From the cell containing the given text, extract its center point as (X, Y) coordinate. 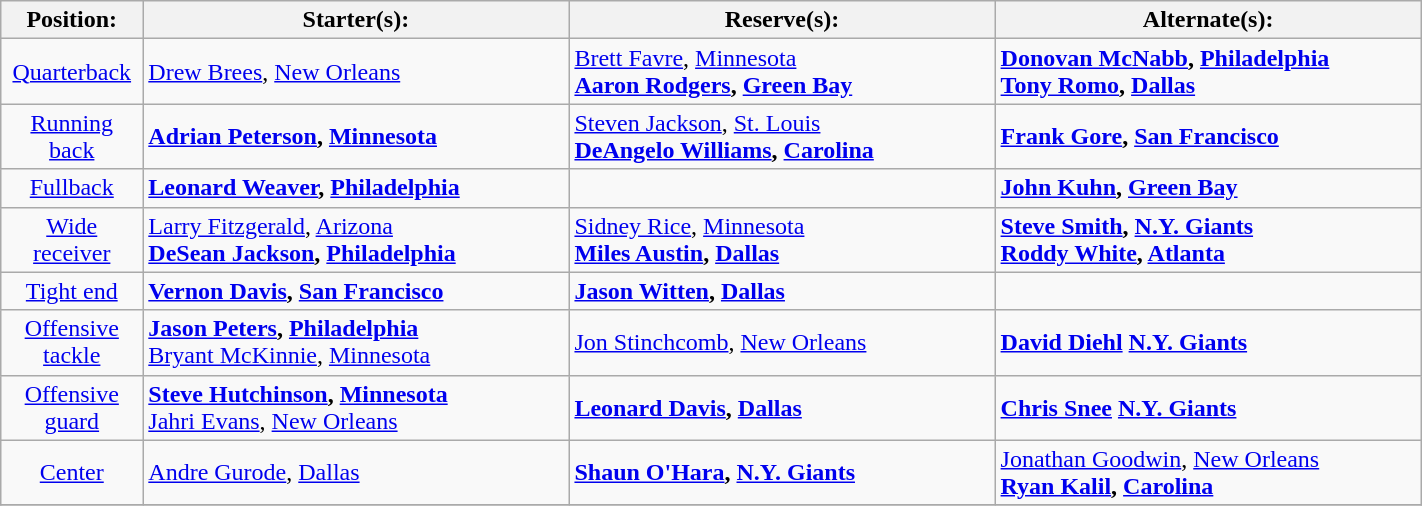
Brett Favre, Minnesota Aaron Rodgers, Green Bay (782, 72)
Larry Fitzgerald, Arizona DeSean Jackson, Philadelphia (356, 240)
Jason Witten, Dallas (782, 291)
Drew Brees, New Orleans (356, 72)
Quarterback (72, 72)
Leonard Weaver, Philadelphia (356, 188)
Andre Gurode, Dallas (356, 472)
Position: (72, 20)
Jason Peters, Philadelphia Bryant McKinnie, Minnesota (356, 342)
Shaun O'Hara, N.Y. Giants (782, 472)
Tight end (72, 291)
Offensive tackle (72, 342)
Center (72, 472)
Offensive guard (72, 408)
Running back (72, 136)
John Kuhn, Green Bay (1208, 188)
Jonathan Goodwin, New Orleans Ryan Kalil, Carolina (1208, 472)
Adrian Peterson, Minnesota (356, 136)
Steven Jackson, St. Louis DeAngelo Williams, Carolina (782, 136)
Jon Stinchcomb, New Orleans (782, 342)
Steve Smith, N.Y. Giants Roddy White, Atlanta (1208, 240)
Chris Snee N.Y. Giants (1208, 408)
Alternate(s): (1208, 20)
Donovan McNabb, Philadelphia Tony Romo, Dallas (1208, 72)
Sidney Rice, Minnesota Miles Austin, Dallas (782, 240)
Frank Gore, San Francisco (1208, 136)
Starter(s): (356, 20)
Vernon Davis, San Francisco (356, 291)
Leonard Davis, Dallas (782, 408)
David Diehl N.Y. Giants (1208, 342)
Steve Hutchinson, Minnesota Jahri Evans, New Orleans (356, 408)
Fullback (72, 188)
Reserve(s): (782, 20)
Wide receiver (72, 240)
